Return [x, y] of the center of cell containing provided text 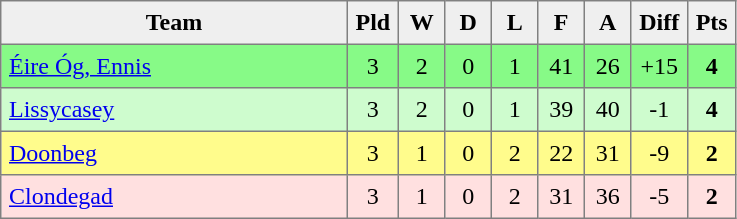
+15 [659, 66]
26 [607, 66]
Clondegad [174, 197]
A [607, 23]
F [561, 23]
41 [561, 66]
22 [561, 153]
Team [174, 23]
Pts [711, 23]
Diff [659, 23]
-5 [659, 197]
W [421, 23]
-9 [659, 153]
Pld [372, 23]
39 [561, 110]
40 [607, 110]
D [468, 23]
Doonbeg [174, 153]
Éire Óg, Ennis [174, 66]
-1 [659, 110]
L [514, 23]
Lissycasey [174, 110]
36 [607, 197]
